Capture the cell that displays the provided text and extract its [x, y] central coordinate. 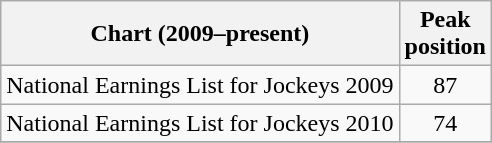
Chart (2009–present) [200, 34]
87 [445, 85]
National Earnings List for Jockeys 2010 [200, 123]
National Earnings List for Jockeys 2009 [200, 85]
74 [445, 123]
Peakposition [445, 34]
